Capture the cell that displays the provided text and extract its [x, y] central coordinate. 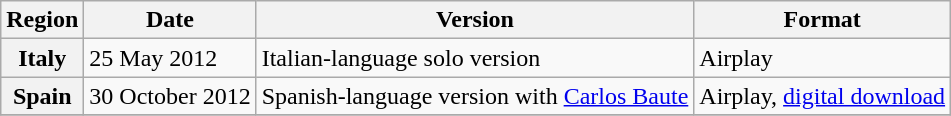
Italy [42, 58]
Airplay, digital download [822, 96]
Version [475, 20]
Spain [42, 96]
Italian-language solo version [475, 58]
30 October 2012 [170, 96]
Spanish-language version with Carlos Baute [475, 96]
Airplay [822, 58]
Date [170, 20]
25 May 2012 [170, 58]
Region [42, 20]
Format [822, 20]
